Provide the [x, y] coordinate of the cell's center where the given text is located.  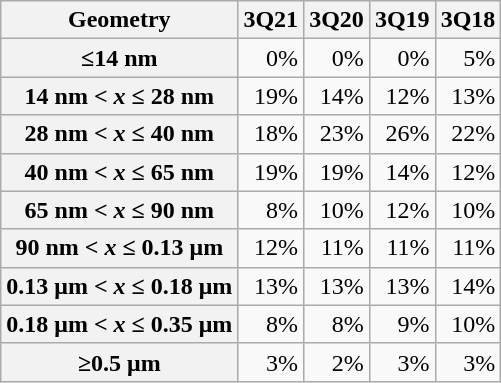
5% [468, 58]
3Q19 [402, 20]
Geometry [120, 20]
18% [271, 134]
2% [337, 362]
3Q20 [337, 20]
0.18 μm < x ≤ 0.35 μm [120, 324]
3Q21 [271, 20]
28 nm < x ≤ 40 nm [120, 134]
90 nm < x ≤ 0.13 μm [120, 248]
26% [402, 134]
65 nm < x ≤ 90 nm [120, 210]
14 nm < x ≤ 28 nm [120, 96]
3Q18 [468, 20]
9% [402, 324]
23% [337, 134]
40 nm < x ≤ 65 nm [120, 172]
≥0.5 μm [120, 362]
0.13 μm < x ≤ 0.18 μm [120, 286]
22% [468, 134]
≤14 nm [120, 58]
